Capture the cell that displays the provided text and extract its (x, y) central coordinate. 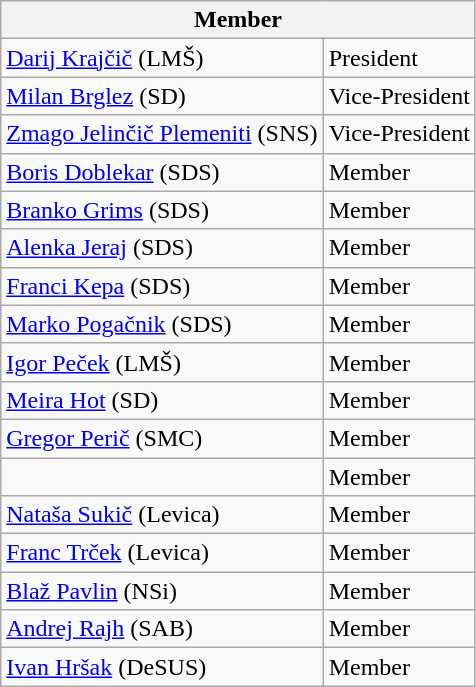
Zmago Jelinčič Plemeniti (SNS) (162, 134)
Alenka Jeraj (SDS) (162, 248)
Milan Brglez (SD) (162, 96)
Marko Pogačnik (SDS) (162, 324)
Meira Hot (SD) (162, 400)
President (399, 58)
Ivan Hršak (DeSUS) (162, 667)
Igor Peček (LMŠ) (162, 362)
Franci Kepa (SDS) (162, 286)
Darij Krajčič (LMŠ) (162, 58)
Branko Grims (SDS) (162, 210)
Franc Trček (Levica) (162, 553)
Gregor Perič (SMC) (162, 438)
Blaž Pavlin (NSi) (162, 591)
Boris Doblekar (SDS) (162, 172)
Nataša Sukič (Levica) (162, 515)
Andrej Rajh (SAB) (162, 629)
